Pinpoint the cell where the given text exists, returning its (X, Y) midpoint coordinate. 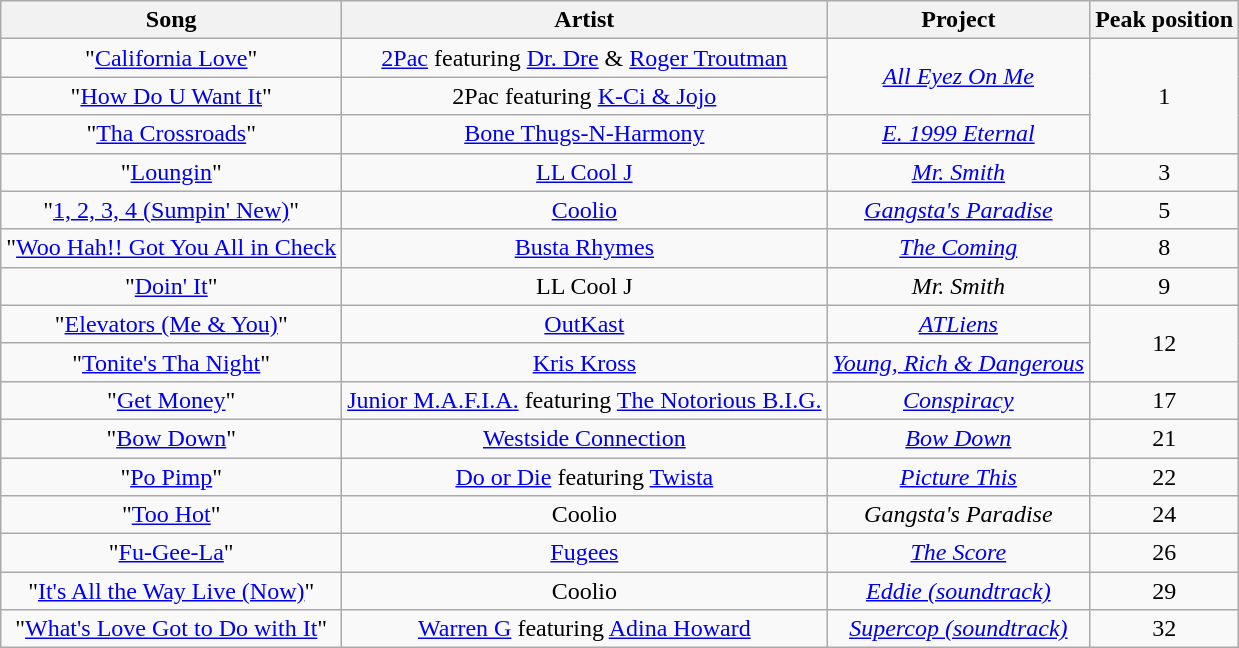
3 (1164, 172)
"Bow Down" (172, 438)
Artist (584, 20)
"Loungin" (172, 172)
9 (1164, 286)
Bone Thugs-N-Harmony (584, 134)
Fugees (584, 553)
5 (1164, 210)
2Pac featuring Dr. Dre & Roger Troutman (584, 58)
"Tonite's Tha Night" (172, 362)
24 (1164, 515)
Young, Rich & Dangerous (958, 362)
2Pac featuring K-Ci & Jojo (584, 96)
Do or Die featuring Twista (584, 477)
26 (1164, 553)
Supercop (soundtrack) (958, 629)
8 (1164, 248)
Conspiracy (958, 400)
"Get Money" (172, 400)
"Doin' It" (172, 286)
Westside Connection (584, 438)
Warren G featuring Adina Howard (584, 629)
17 (1164, 400)
"Po Pimp" (172, 477)
Eddie (soundtrack) (958, 591)
Bow Down (958, 438)
12 (1164, 343)
22 (1164, 477)
"It's All the Way Live (Now)" (172, 591)
32 (1164, 629)
21 (1164, 438)
"1, 2, 3, 4 (Sumpin' New)" (172, 210)
Peak position (1164, 20)
"Fu-Gee-La" (172, 553)
"Elevators (Me & You)" (172, 324)
"California Love" (172, 58)
Busta Rhymes (584, 248)
"Woo Hah!! Got You All in Check (172, 248)
The Coming (958, 248)
"What's Love Got to Do with It" (172, 629)
OutKast (584, 324)
Project (958, 20)
Picture This (958, 477)
All Eyez On Me (958, 77)
"Tha Crossroads" (172, 134)
"How Do U Want It" (172, 96)
"Too Hot" (172, 515)
29 (1164, 591)
1 (1164, 96)
ATLiens (958, 324)
The Score (958, 553)
Song (172, 20)
E. 1999 Eternal (958, 134)
Junior M.A.F.I.A. featuring The Notorious B.I.G. (584, 400)
Kris Kross (584, 362)
